Identify which cell holds the provided text, then report its (x, y) central coordinate. 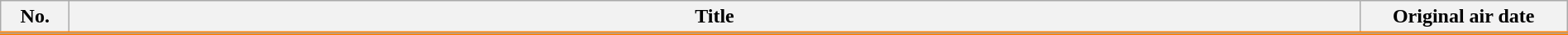
No. (35, 17)
Original air date (1464, 17)
Title (715, 17)
